Locate the cell with the specified text and output its [X, Y] center coordinate. 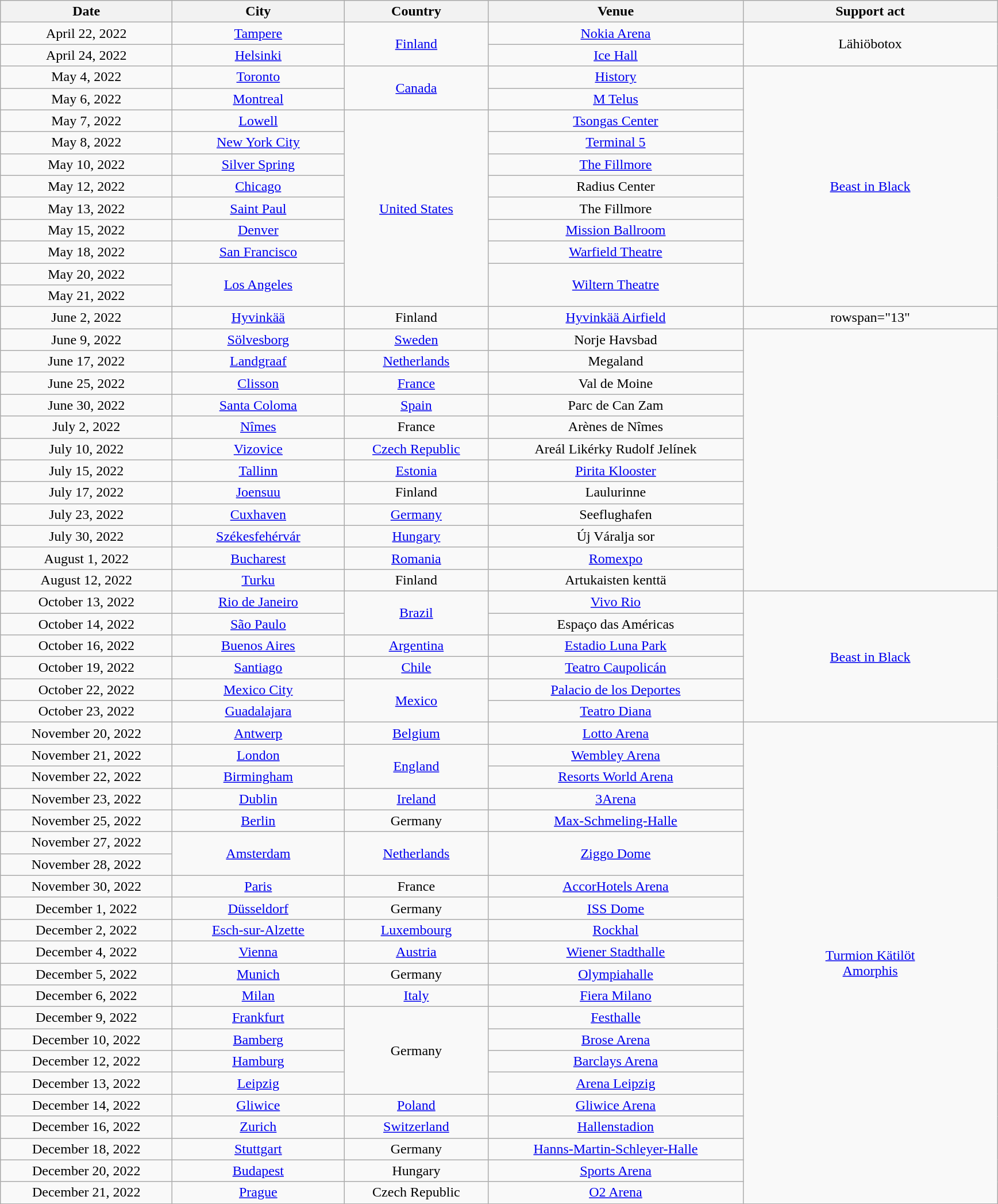
Romexpo [616, 558]
Guadalajara [259, 711]
November 27, 2022 [86, 843]
San Francisco [259, 252]
Esch-sur-Alzette [259, 930]
Brazil [416, 613]
Berlin [259, 821]
Prague [259, 1193]
Landgraaf [259, 361]
Birmingham [259, 777]
Seeflughafen [616, 514]
Chicago [259, 186]
Új Váralja sor [616, 536]
Mission Ballroom [616, 230]
May 18, 2022 [86, 252]
Barclays Arena [616, 1061]
Wiltern Theatre [616, 285]
Vivo Rio [616, 602]
Festhalle [616, 1018]
December 6, 2022 [86, 996]
Italy [416, 996]
November 20, 2022 [86, 733]
October 22, 2022 [86, 690]
Estonia [416, 471]
Hyvinkää Airfield [616, 318]
Argentina [416, 646]
Cuxhaven [259, 514]
November 28, 2022 [86, 864]
Mexico City [259, 690]
Laulurinne [616, 493]
August 12, 2022 [86, 580]
Wiener Stadthalle [616, 952]
August 1, 2022 [86, 558]
May 10, 2022 [86, 164]
Teatro Diana [616, 711]
3Arena [616, 799]
Stuttgart [259, 1149]
rowspan="13" [870, 318]
May 4, 2022 [86, 77]
Buenos Aires [259, 646]
Santa Coloma [259, 405]
Los Angeles [259, 285]
Norje Havsbad [616, 340]
May 12, 2022 [86, 186]
Lähiöbotox [870, 44]
Artukaisten kenttä [616, 580]
Arena Leipzig [616, 1083]
Nîmes [259, 427]
Chile [416, 668]
Hyvinkää [259, 318]
Tallinn [259, 471]
Palacio de los Deportes [616, 690]
Toronto [259, 77]
October 23, 2022 [86, 711]
June 17, 2022 [86, 361]
Wembley Arena [616, 755]
December 4, 2022 [86, 952]
Lowell [259, 121]
December 5, 2022 [86, 974]
Poland [416, 1105]
Austria [416, 952]
Radius Center [616, 186]
Sports Arena [616, 1171]
November 23, 2022 [86, 799]
April 22, 2022 [86, 33]
July 23, 2022 [86, 514]
May 7, 2022 [86, 121]
Venue [616, 11]
Frankfurt [259, 1018]
Val de Moine [616, 383]
Munich [259, 974]
City [259, 11]
Bucharest [259, 558]
Brose Arena [616, 1040]
Date [86, 11]
Estadio Luna Park [616, 646]
Gliwice [259, 1105]
May 20, 2022 [86, 274]
Hallenstadion [616, 1127]
ISS Dome [616, 908]
Budapest [259, 1171]
Turku [259, 580]
Areál Likérky Rudolf Jelínek [616, 449]
O2 Arena [616, 1193]
July 15, 2022 [86, 471]
December 18, 2022 [86, 1149]
Belgium [416, 733]
Mexico [416, 701]
New York City [259, 143]
Resorts World Arena [616, 777]
July 17, 2022 [86, 493]
June 25, 2022 [86, 383]
December 1, 2022 [86, 908]
Romania [416, 558]
Ireland [416, 799]
Gliwice Arena [616, 1105]
Vizovice [259, 449]
Amsterdam [259, 853]
May 6, 2022 [86, 99]
May 8, 2022 [86, 143]
Parc de Can Zam [616, 405]
December 16, 2022 [86, 1127]
October 19, 2022 [86, 668]
November 25, 2022 [86, 821]
Lotto Arena [616, 733]
Zurich [259, 1127]
Leipzig [259, 1083]
Turmion KätilötAmorphis [870, 963]
Dublin [259, 799]
April 24, 2022 [86, 55]
Spain [416, 405]
United States [416, 208]
July 10, 2022 [86, 449]
December 9, 2022 [86, 1018]
Megaland [616, 361]
July 30, 2022 [86, 536]
June 30, 2022 [86, 405]
Arènes de Nîmes [616, 427]
Sweden [416, 340]
December 21, 2022 [86, 1193]
June 2, 2022 [86, 318]
Canada [416, 88]
Rio de Janeiro [259, 602]
October 14, 2022 [86, 624]
October 16, 2022 [86, 646]
Paris [259, 886]
Pirita Klooster [616, 471]
England [416, 766]
Nokia Arena [616, 33]
History [616, 77]
May 13, 2022 [86, 208]
Silver Spring [259, 164]
December 20, 2022 [86, 1171]
December 2, 2022 [86, 930]
Santiago [259, 668]
Fiera Milano [616, 996]
AccorHotels Arena [616, 886]
October 13, 2022 [86, 602]
December 14, 2022 [86, 1105]
Ziggo Dome [616, 853]
Székesfehérvár [259, 536]
Tsongas Center [616, 121]
Country [416, 11]
Support act [870, 11]
December 12, 2022 [86, 1061]
December 13, 2022 [86, 1083]
Milan [259, 996]
Ice Hall [616, 55]
São Paulo [259, 624]
Joensuu [259, 493]
Espaço das Américas [616, 624]
Switzerland [416, 1127]
London [259, 755]
December 10, 2022 [86, 1040]
November 30, 2022 [86, 886]
November 22, 2022 [86, 777]
Bamberg [259, 1040]
Teatro Caupolicán [616, 668]
M Telus [616, 99]
Tampere [259, 33]
Denver [259, 230]
November 21, 2022 [86, 755]
Saint Paul [259, 208]
Olympiahalle [616, 974]
Warfield Theatre [616, 252]
Hanns-Martin-Schleyer-Halle [616, 1149]
Helsinki [259, 55]
Antwerp [259, 733]
June 9, 2022 [86, 340]
Rockhal [616, 930]
Clisson [259, 383]
Sölvesborg [259, 340]
Max-Schmeling-Halle [616, 821]
Düsseldorf [259, 908]
July 2, 2022 [86, 427]
Luxembourg [416, 930]
Montreal [259, 99]
May 21, 2022 [86, 296]
Hamburg [259, 1061]
Terminal 5 [616, 143]
Vienna [259, 952]
May 15, 2022 [86, 230]
